For the text-containing cell, return its midpoint in (x, y) coordinate format. 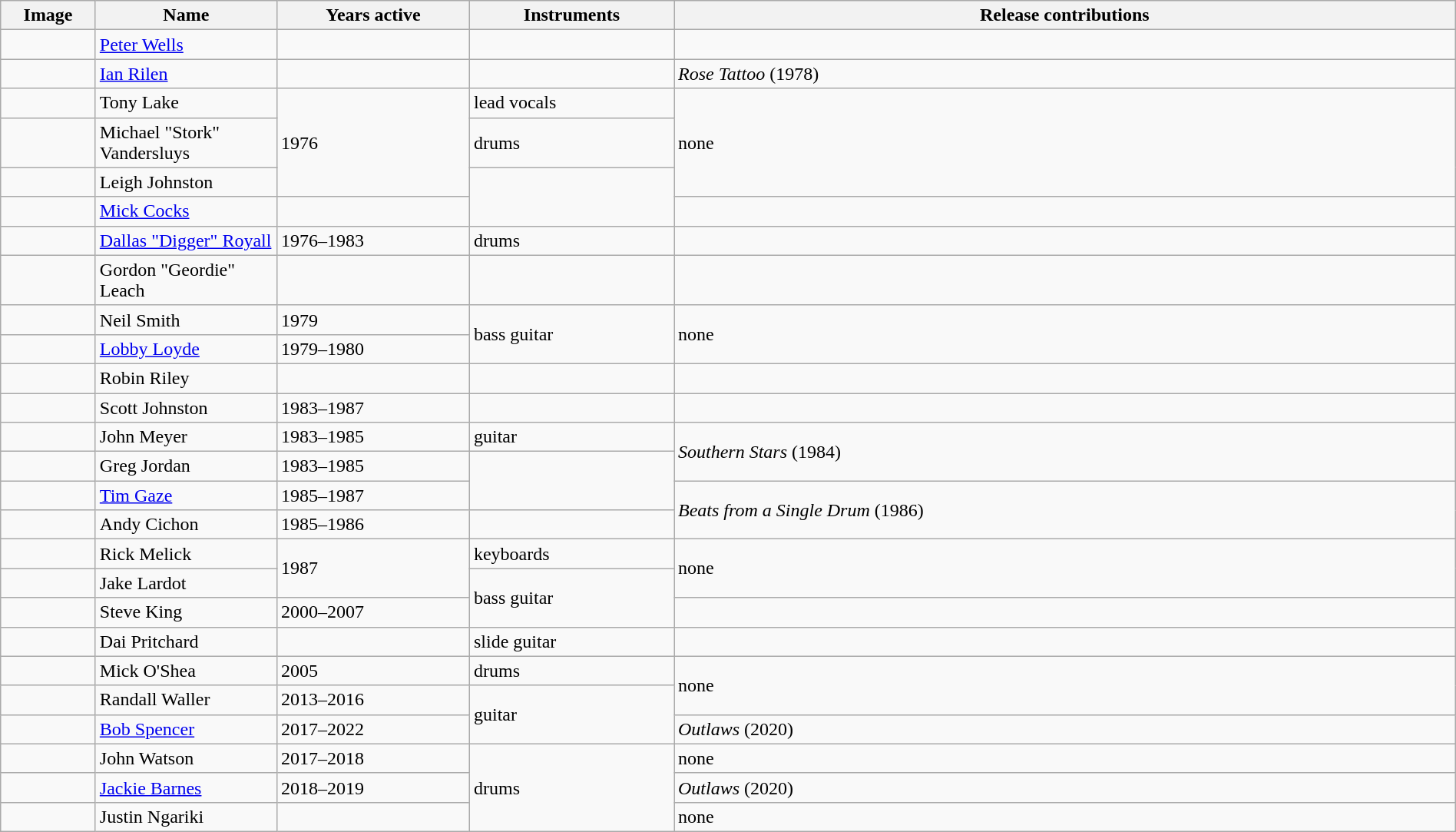
Michael "Stork" Vandersluys (186, 143)
Release contributions (1065, 15)
Justin Ngariki (186, 817)
slide guitar (571, 641)
Rose Tattoo (1978) (1065, 74)
2000–2007 (373, 612)
Scott Johnston (186, 408)
Gordon "Geordie" Leach (186, 280)
2018–2019 (373, 787)
2017–2022 (373, 729)
Mick Cocks (186, 211)
1976–1983 (373, 240)
Image (48, 15)
Beats from a Single Drum (1986) (1065, 510)
1985–1987 (373, 496)
Jackie Barnes (186, 787)
1987 (373, 568)
lead vocals (571, 103)
Steve King (186, 612)
Instruments (571, 15)
Mick O'Shea (186, 671)
Tony Lake (186, 103)
Southern Stars (1984) (1065, 452)
1983–1987 (373, 408)
2017–2018 (373, 758)
Dai Pritchard (186, 641)
Name (186, 15)
Dallas "Digger" Royall (186, 240)
Randall Waller (186, 700)
keyboards (571, 554)
Robin Riley (186, 378)
Rick Melick (186, 554)
Tim Gaze (186, 496)
Neil Smith (186, 320)
Lobby Loyde (186, 349)
John Meyer (186, 437)
1976 (373, 143)
Greg Jordan (186, 466)
1979–1980 (373, 349)
Years active (373, 15)
Andy Cichon (186, 525)
Leigh Johnston (186, 182)
2013–2016 (373, 700)
Peter Wells (186, 45)
2005 (373, 671)
Ian Rilen (186, 74)
John Watson (186, 758)
1979 (373, 320)
1985–1986 (373, 525)
Jake Lardot (186, 583)
Bob Spencer (186, 729)
